From the cell containing the given text, extract its center point as (x, y) coordinate. 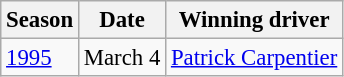
Date (122, 20)
March 4 (122, 58)
Patrick Carpentier (254, 58)
Winning driver (254, 20)
1995 (40, 58)
Season (40, 20)
